For the text-containing cell, return its midpoint in (X, Y) coordinate format. 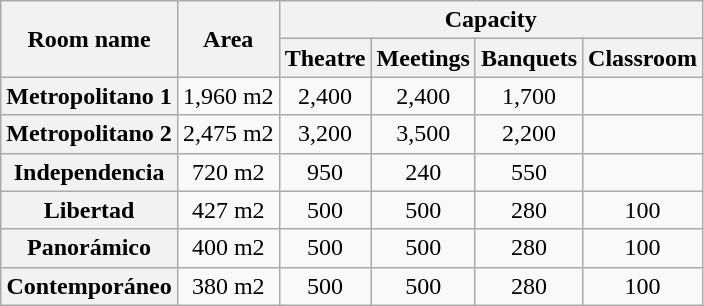
Meetings (423, 58)
240 (423, 172)
550 (528, 172)
Contemporáneo (90, 286)
2,200 (528, 134)
Capacity (490, 20)
Classroom (643, 58)
3,200 (325, 134)
Libertad (90, 210)
Metropolitano 1 (90, 96)
3,500 (423, 134)
Metropolitano 2 (90, 134)
427 m2 (228, 210)
Independencia (90, 172)
Banquets (528, 58)
Panorámico (90, 248)
Room name (90, 39)
1,960 m2 (228, 96)
Theatre (325, 58)
1,700 (528, 96)
380 m2 (228, 286)
2,475 m2 (228, 134)
950 (325, 172)
720 m2 (228, 172)
Area (228, 39)
400 m2 (228, 248)
